Identify which cell holds the provided text, then report its [x, y] central coordinate. 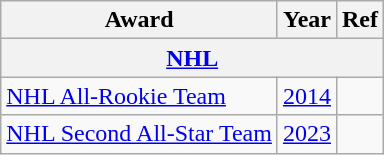
NHL [192, 58]
Ref [360, 20]
2014 [306, 96]
NHL Second All-Star Team [140, 134]
2023 [306, 134]
Award [140, 20]
Year [306, 20]
NHL All-Rookie Team [140, 96]
